Return the (x, y) coordinate for the center point of the cell that contains the specified text.  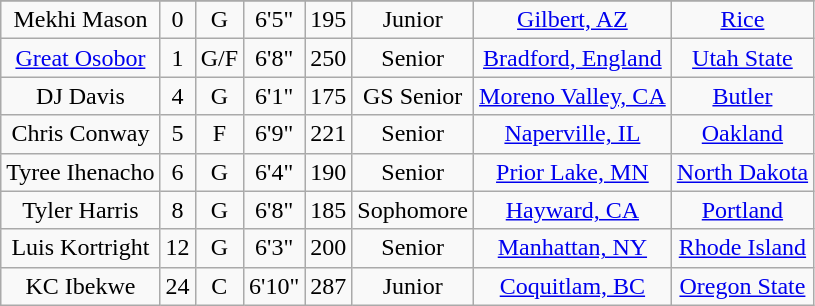
Prior Lake, MN (573, 172)
Moreno Valley, CA (573, 96)
6'10" (274, 286)
Hayward, CA (573, 210)
195 (328, 20)
12 (178, 248)
6'4" (274, 172)
185 (328, 210)
287 (328, 286)
Oakland (742, 134)
175 (328, 96)
6'1" (274, 96)
8 (178, 210)
KC Ibekwe (80, 286)
4 (178, 96)
6'3" (274, 248)
5 (178, 134)
G/F (219, 58)
Naperville, IL (573, 134)
Chris Conway (80, 134)
Utah State (742, 58)
Rhode Island (742, 248)
Tyler Harris (80, 210)
Mekhi Mason (80, 20)
1 (178, 58)
Butler (742, 96)
DJ Davis (80, 96)
North Dakota (742, 172)
Sophomore (413, 210)
Rice (742, 20)
Bradford, England (573, 58)
6'9" (274, 134)
Portland (742, 210)
Great Osobor (80, 58)
0 (178, 20)
F (219, 134)
GS Senior (413, 96)
Luis Kortright (80, 248)
250 (328, 58)
Coquitlam, BC (573, 286)
Tyree Ihenacho (80, 172)
200 (328, 248)
24 (178, 286)
C (219, 286)
6'5" (274, 20)
6 (178, 172)
Manhattan, NY (573, 248)
221 (328, 134)
190 (328, 172)
Gilbert, AZ (573, 20)
Oregon State (742, 286)
